Output the [x, y] coordinate of the center of the cell containing the given text.  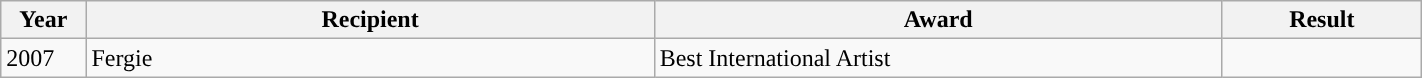
Year [44, 20]
Best International Artist [938, 58]
2007 [44, 58]
Result [1322, 20]
Award [938, 20]
Fergie [370, 58]
Recipient [370, 20]
